From the cell containing the given text, extract its center point as [x, y] coordinate. 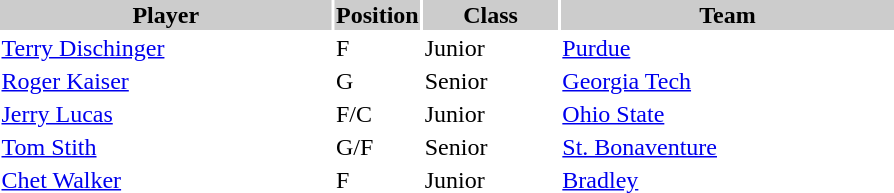
Jerry Lucas [166, 114]
Ohio State [728, 114]
Position [378, 15]
G [378, 81]
St. Bonaventure [728, 147]
Player [166, 15]
Terry Dischinger [166, 48]
Tom Stith [166, 147]
F [378, 48]
Class [490, 15]
G/F [378, 147]
F/C [378, 114]
Purdue [728, 48]
Team [728, 15]
Roger Kaiser [166, 81]
Georgia Tech [728, 81]
